Return [x, y] of the center of cell containing provided text 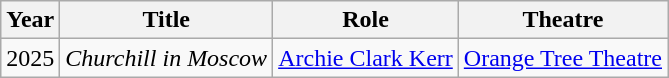
Orange Tree Theatre [562, 58]
Archie Clark Kerr [366, 58]
Title [166, 20]
Churchill in Moscow [166, 58]
Role [366, 20]
2025 [30, 58]
Theatre [562, 20]
Year [30, 20]
